Provide the [X, Y] coordinate of the cell's center where the given text is located.  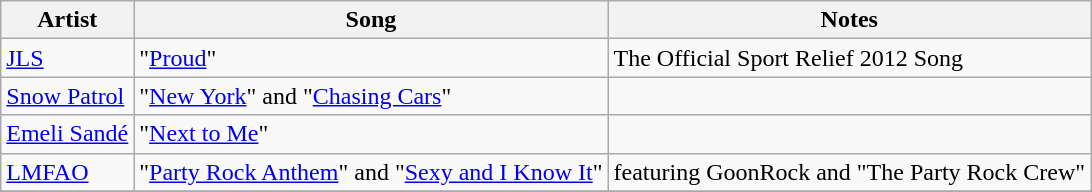
"New York" and "Chasing Cars" [371, 96]
Snow Patrol [68, 96]
"Proud" [371, 58]
The Official Sport Relief 2012 Song [850, 58]
LMFAO [68, 172]
JLS [68, 58]
Artist [68, 20]
"Next to Me" [371, 134]
"Party Rock Anthem" and "Sexy and I Know It" [371, 172]
featuring GoonRock and "The Party Rock Crew" [850, 172]
Emeli Sandé [68, 134]
Song [371, 20]
Notes [850, 20]
